Capture the cell that displays the provided text and extract its [X, Y] central coordinate. 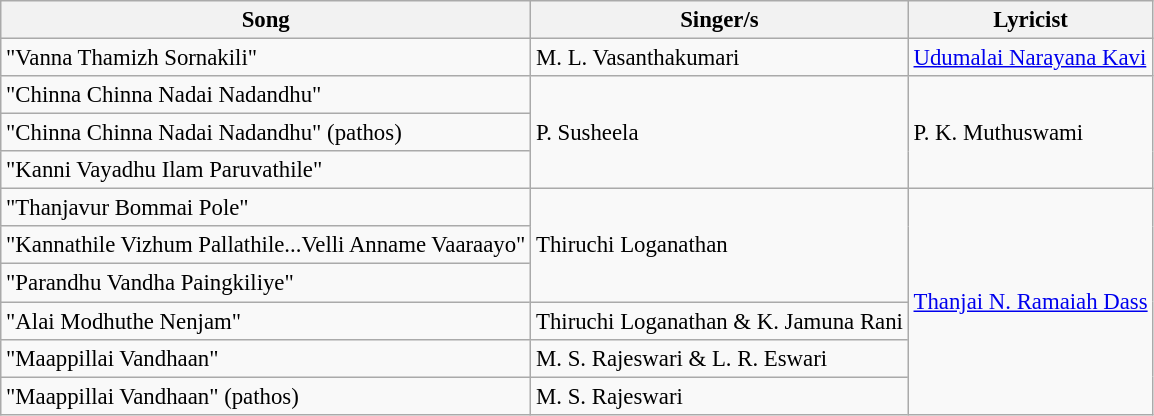
Thiruchi Loganathan [720, 246]
P. K. Muthuswami [1030, 132]
Lyricist [1030, 20]
Song [266, 20]
"Parandhu Vandha Paingkiliye" [266, 283]
M. S. Rajeswari [720, 396]
"Vanna Thamizh Sornakili" [266, 58]
M. S. Rajeswari & L. R. Eswari [720, 358]
"Alai Modhuthe Nenjam" [266, 321]
Udumalai Narayana Kavi [1030, 58]
"Chinna Chinna Nadai Nadandhu" [266, 95]
Thanjai N. Ramaiah Dass [1030, 302]
"Chinna Chinna Nadai Nadandhu" (pathos) [266, 133]
P. Susheela [720, 132]
"Thanjavur Bommai Pole" [266, 208]
"Kannathile Vizhum Pallathile...Velli Anname Vaaraayo" [266, 245]
M. L. Vasanthakumari [720, 58]
"Maappillai Vandhaan" (pathos) [266, 396]
Thiruchi Loganathan & K. Jamuna Rani [720, 321]
"Kanni Vayadhu Ilam Paruvathile" [266, 170]
"Maappillai Vandhaan" [266, 358]
Singer/s [720, 20]
